Return (x, y) of the center of cell containing provided text 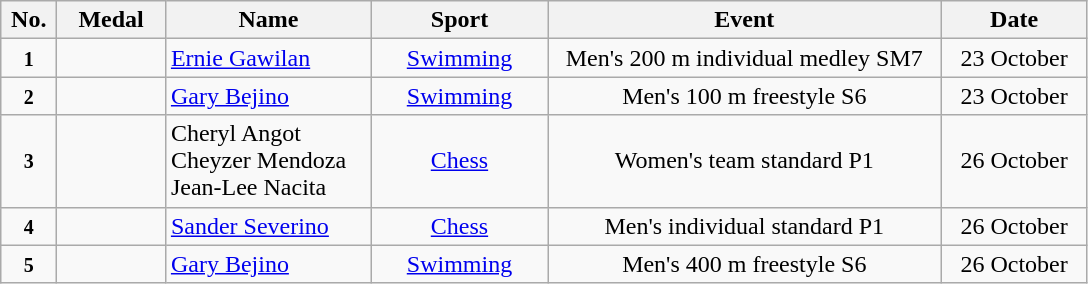
2 (29, 96)
Sport (459, 20)
Sander Severino (268, 226)
Men's individual standard P1 (745, 226)
Medal (112, 20)
5 (29, 264)
Name (268, 20)
Event (745, 20)
Ernie Gawilan (268, 58)
No. (29, 20)
3 (29, 161)
Men's 400 m freestyle S6 (745, 264)
Women's team standard P1 (745, 161)
1 (29, 58)
Date (1014, 20)
4 (29, 226)
Cheryl AngotCheyzer MendozaJean-Lee Nacita (268, 161)
Men's 100 m freestyle S6 (745, 96)
Men's 200 m individual medley SM7 (745, 58)
